Return (x, y) of the center of cell containing provided text 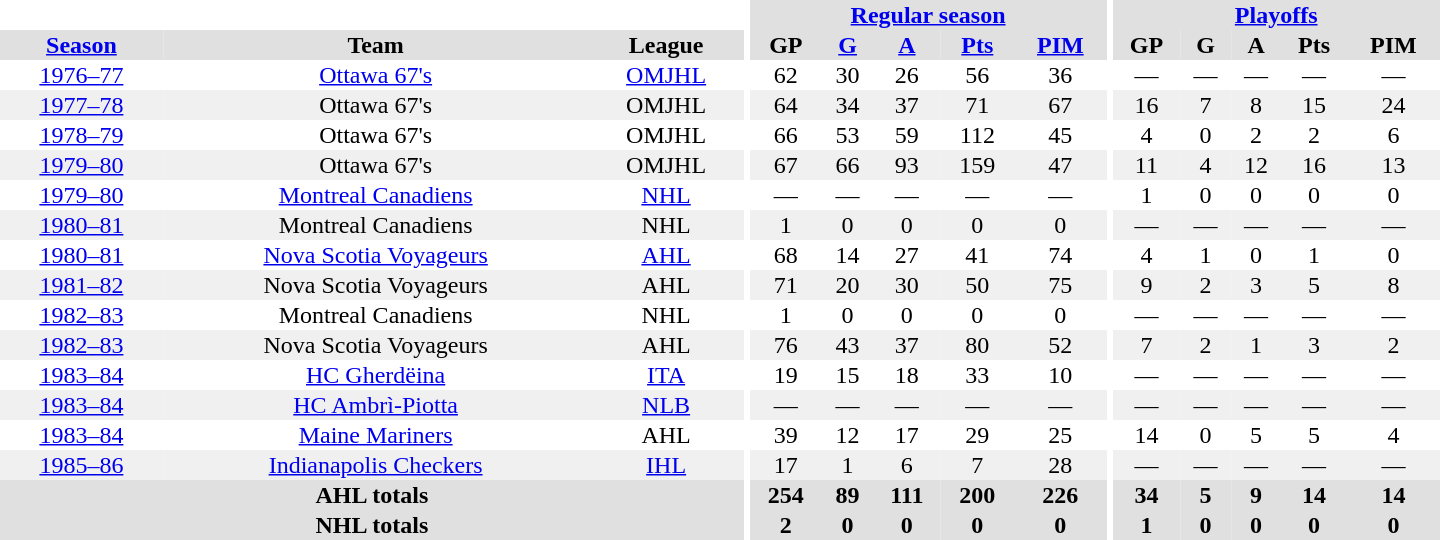
1977–78 (82, 105)
1978–79 (82, 135)
52 (1060, 345)
1976–77 (82, 75)
53 (848, 135)
47 (1060, 165)
Season (82, 45)
33 (978, 375)
26 (907, 75)
76 (786, 345)
111 (907, 495)
19 (786, 375)
29 (978, 435)
28 (1060, 465)
93 (907, 165)
HC Ambrì-Piotta (376, 405)
ITA (666, 375)
10 (1060, 375)
226 (1060, 495)
1981–82 (82, 285)
League (666, 45)
Playoffs (1276, 15)
75 (1060, 285)
NLB (666, 405)
41 (978, 255)
AHL totals (372, 495)
62 (786, 75)
45 (1060, 135)
11 (1146, 165)
Maine Mariners (376, 435)
59 (907, 135)
36 (1060, 75)
27 (907, 255)
39 (786, 435)
20 (848, 285)
NHL totals (372, 525)
25 (1060, 435)
64 (786, 105)
1985–86 (82, 465)
18 (907, 375)
56 (978, 75)
24 (1394, 105)
HC Gherdëina (376, 375)
89 (848, 495)
74 (1060, 255)
Regular season (928, 15)
Indianapolis Checkers (376, 465)
Team (376, 45)
13 (1394, 165)
43 (848, 345)
112 (978, 135)
254 (786, 495)
68 (786, 255)
IHL (666, 465)
80 (978, 345)
50 (978, 285)
159 (978, 165)
200 (978, 495)
